Capture the cell that displays the provided text and extract its [X, Y] central coordinate. 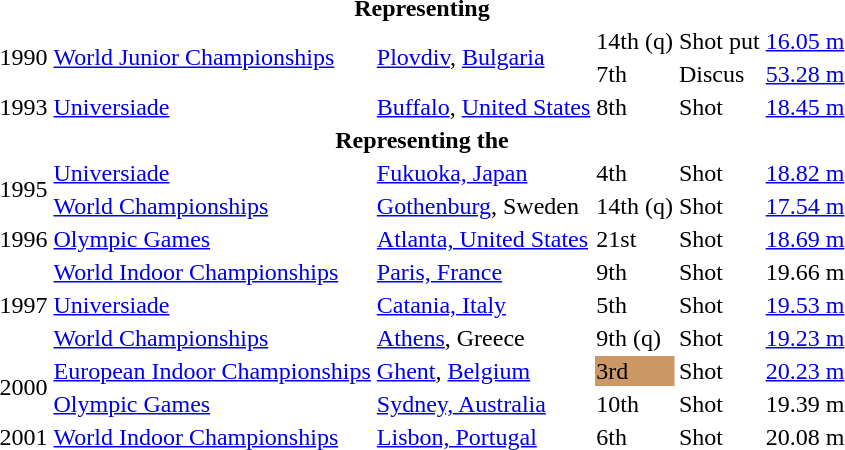
World Indoor Championships [212, 272]
5th [635, 305]
Plovdiv, Bulgaria [484, 58]
Shot put [720, 41]
4th [635, 173]
Buffalo, United States [484, 107]
8th [635, 107]
9th (q) [635, 338]
Discus [720, 74]
Ghent, Belgium [484, 371]
Atlanta, United States [484, 239]
21st [635, 239]
3rd [635, 371]
10th [635, 404]
7th [635, 74]
Paris, France [484, 272]
9th [635, 272]
World Junior Championships [212, 58]
Athens, Greece [484, 338]
European Indoor Championships [212, 371]
Catania, Italy [484, 305]
Fukuoka, Japan [484, 173]
Gothenburg, Sweden [484, 206]
Sydney, Australia [484, 404]
